Provide the (x, y) coordinate of the cell's center where the given text is located.  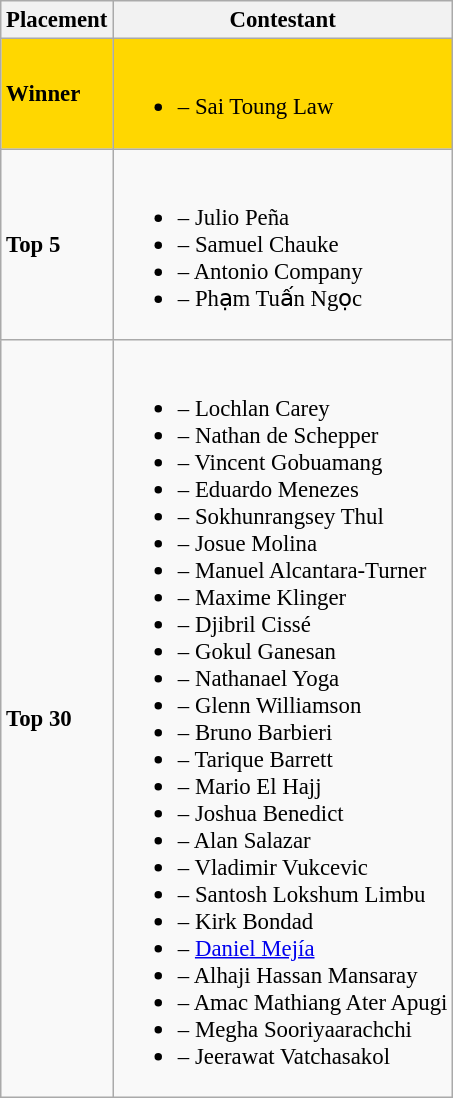
Placement (57, 20)
Top 30 (57, 719)
– Julio Peña – Samuel Chauke – Antonio Company – Phạm Tuấn Ngọc (283, 244)
Winner (57, 94)
Top 5 (57, 244)
– Sai Toung Law (283, 94)
Contestant (283, 20)
